For the text-containing cell, return its midpoint in [X, Y] coordinate format. 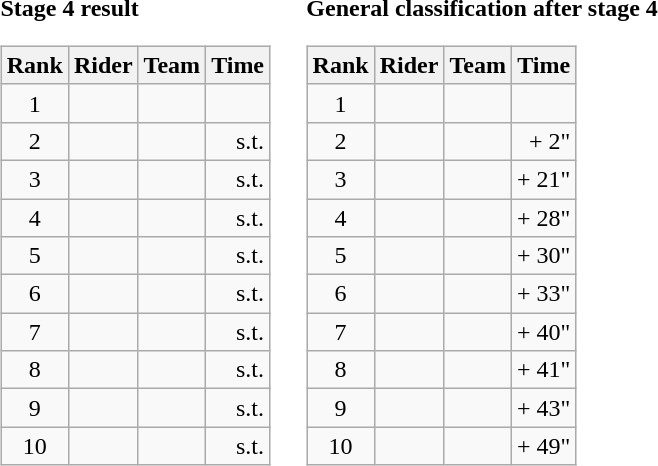
+ 40" [543, 332]
+ 2" [543, 141]
+ 30" [543, 256]
+ 33" [543, 294]
+ 49" [543, 446]
+ 28" [543, 217]
+ 43" [543, 408]
+ 21" [543, 179]
+ 41" [543, 370]
